Extract the [X, Y] coordinate from the center of the cell holding the provided text.  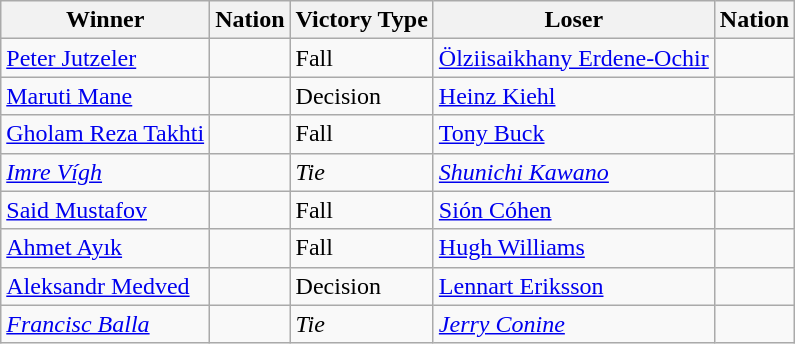
Francisc Balla [106, 324]
Gholam Reza Takhti [106, 134]
Ölziisaikhany Erdene-Ochir [574, 58]
Loser [574, 20]
Aleksandr Medved [106, 286]
Ahmet Ayık [106, 248]
Victory Type [362, 20]
Heinz Kiehl [574, 96]
Maruti Mane [106, 96]
Hugh Williams [574, 248]
Jerry Conine [574, 324]
Sión Cóhen [574, 210]
Peter Jutzeler [106, 58]
Shunichi Kawano [574, 172]
Tony Buck [574, 134]
Said Mustafov [106, 210]
Imre Vígh [106, 172]
Winner [106, 20]
Lennart Eriksson [574, 286]
